Identify which cell holds the provided text, then report its [X, Y] central coordinate. 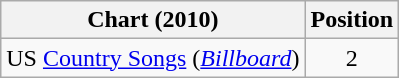
2 [352, 58]
Chart (2010) [153, 20]
US Country Songs (Billboard) [153, 58]
Position [352, 20]
